Extract the (x, y) coordinate from the center of the cell holding the provided text.  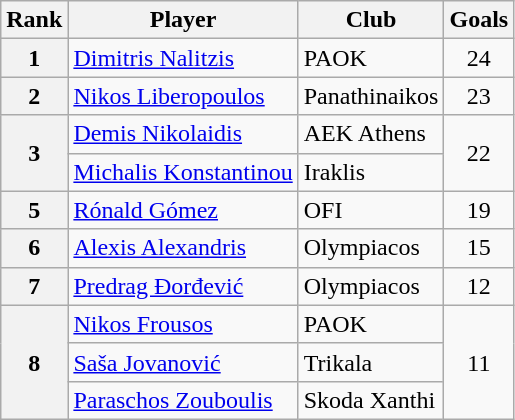
Trikala (371, 362)
Club (371, 20)
12 (479, 286)
Nikos Frousos (183, 324)
Panathinaikos (371, 96)
AEK Athens (371, 134)
Rank (34, 20)
2 (34, 96)
Iraklis (371, 172)
15 (479, 248)
8 (34, 362)
11 (479, 362)
Goals (479, 20)
19 (479, 210)
Predrag Đorđević (183, 286)
22 (479, 153)
Rónald Gómez (183, 210)
Saša Jovanović (183, 362)
OFI (371, 210)
Nikos Liberopoulos (183, 96)
Alexis Alexandris (183, 248)
Skoda Xanthi (371, 400)
24 (479, 58)
Player (183, 20)
5 (34, 210)
Michalis Konstantinou (183, 172)
6 (34, 248)
1 (34, 58)
Paraschos Zouboulis (183, 400)
Demis Nikolaidis (183, 134)
23 (479, 96)
3 (34, 153)
7 (34, 286)
Dimitris Nalitzis (183, 58)
